For the text-containing cell, return its midpoint in (x, y) coordinate format. 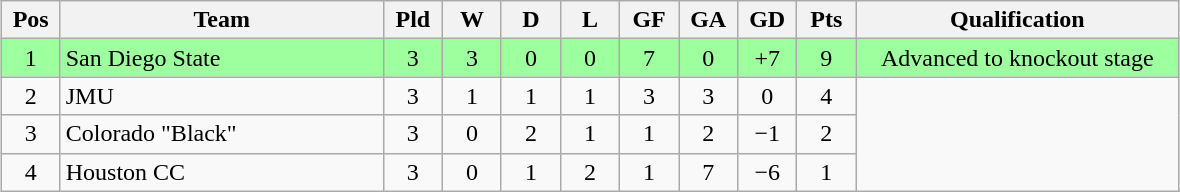
Pos (30, 20)
GF (650, 20)
JMU (222, 96)
San Diego State (222, 58)
Team (222, 20)
Pld (412, 20)
Colorado "Black" (222, 134)
Advanced to knockout stage (1018, 58)
+7 (768, 58)
Qualification (1018, 20)
GA (708, 20)
GD (768, 20)
−6 (768, 172)
Pts (826, 20)
Houston CC (222, 172)
D (530, 20)
L (590, 20)
−1 (768, 134)
9 (826, 58)
W (472, 20)
